Locate the cell with the specified text and output its [X, Y] center coordinate. 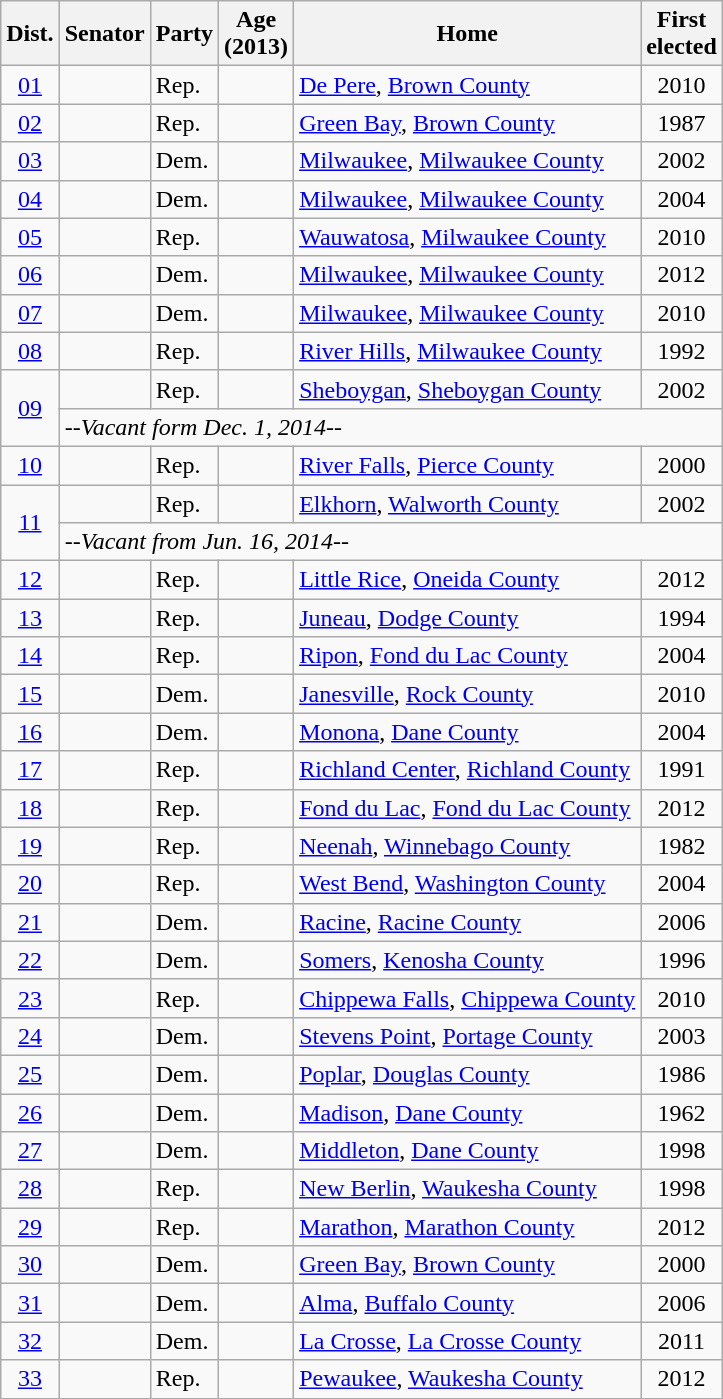
1982 [682, 846]
Neenah, Winnebago County [468, 846]
Elkhorn, Walworth County [468, 503]
River Hills, Milwaukee County [468, 351]
31 [30, 1303]
29 [30, 1227]
15 [30, 694]
Richland Center, Richland County [468, 770]
Monona, Dane County [468, 732]
Middleton, Dane County [468, 1151]
11 [30, 522]
1987 [682, 123]
23 [30, 998]
1994 [682, 618]
Poplar, Douglas County [468, 1074]
Juneau, Dodge County [468, 618]
Racine, Racine County [468, 922]
La Crosse, La Crosse County [468, 1341]
25 [30, 1074]
Home [468, 34]
Age(2013) [256, 34]
03 [30, 161]
33 [30, 1379]
01 [30, 85]
Party [184, 34]
26 [30, 1113]
Ripon, Fond du Lac County [468, 656]
28 [30, 1189]
Little Rice, Oneida County [468, 580]
21 [30, 922]
Dist. [30, 34]
1962 [682, 1113]
13 [30, 618]
17 [30, 770]
Janesville, Rock County [468, 694]
09 [30, 408]
18 [30, 808]
1996 [682, 960]
05 [30, 237]
Alma, Buffalo County [468, 1303]
1991 [682, 770]
14 [30, 656]
06 [30, 275]
1986 [682, 1074]
1992 [682, 351]
Senator [104, 34]
2011 [682, 1341]
32 [30, 1341]
20 [30, 884]
--Vacant form Dec. 1, 2014-- [390, 427]
24 [30, 1036]
16 [30, 732]
22 [30, 960]
08 [30, 351]
30 [30, 1265]
02 [30, 123]
West Bend, Washington County [468, 884]
10 [30, 465]
Somers, Kenosha County [468, 960]
Fond du Lac, Fond du Lac County [468, 808]
Madison, Dane County [468, 1113]
Marathon, Marathon County [468, 1227]
--Vacant from Jun. 16, 2014-- [390, 542]
Firstelected [682, 34]
River Falls, Pierce County [468, 465]
04 [30, 199]
07 [30, 313]
Sheboygan, Sheboygan County [468, 389]
Chippewa Falls, Chippewa County [468, 998]
2003 [682, 1036]
12 [30, 580]
Stevens Point, Portage County [468, 1036]
27 [30, 1151]
New Berlin, Waukesha County [468, 1189]
Wauwatosa, Milwaukee County [468, 237]
19 [30, 846]
De Pere, Brown County [468, 85]
Pewaukee, Waukesha County [468, 1379]
